Find where the given text appears and provide that cell's center as [X, Y] coordinate. 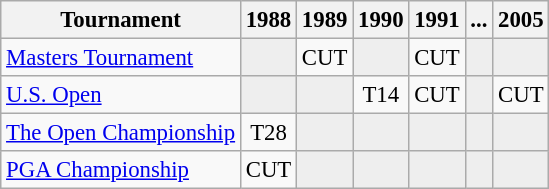
Tournament [121, 20]
T14 [381, 95]
... [479, 20]
2005 [521, 20]
1989 [325, 20]
U.S. Open [121, 95]
1988 [268, 20]
PGA Championship [121, 170]
T28 [268, 133]
1990 [381, 20]
1991 [437, 20]
The Open Championship [121, 133]
Masters Tournament [121, 58]
